Provide the [X, Y] coordinate of the cell's center where the given text is located.  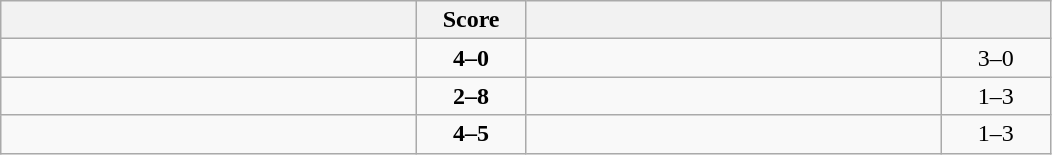
4–0 [472, 58]
2–8 [472, 96]
4–5 [472, 134]
Score [472, 20]
3–0 [996, 58]
